Detect which cell encompasses the target text, then output its (x, y) center coordinate. 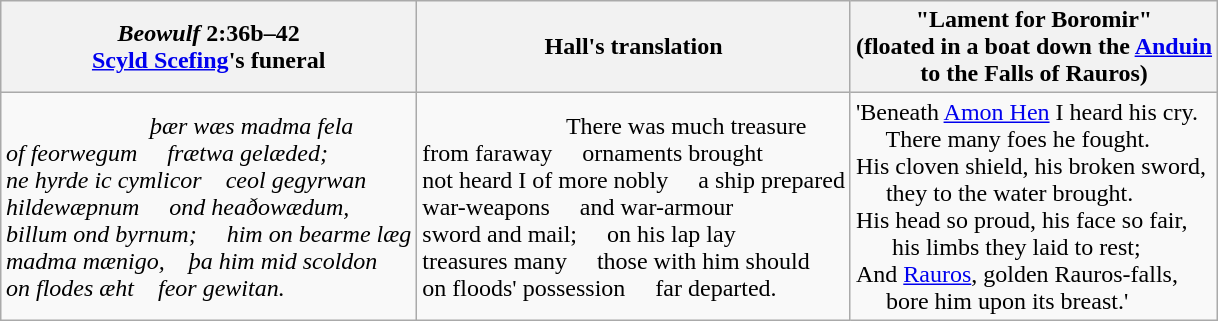
Hall's translation (634, 47)
Beowulf 2:36b–42Scyld Scefing's funeral (208, 47)
"Lament for Boromir"(floated in a boat down the Anduinto the Falls of Rauros) (1034, 47)
